Extract the [X, Y] coordinate from the center of the cell holding the provided text.  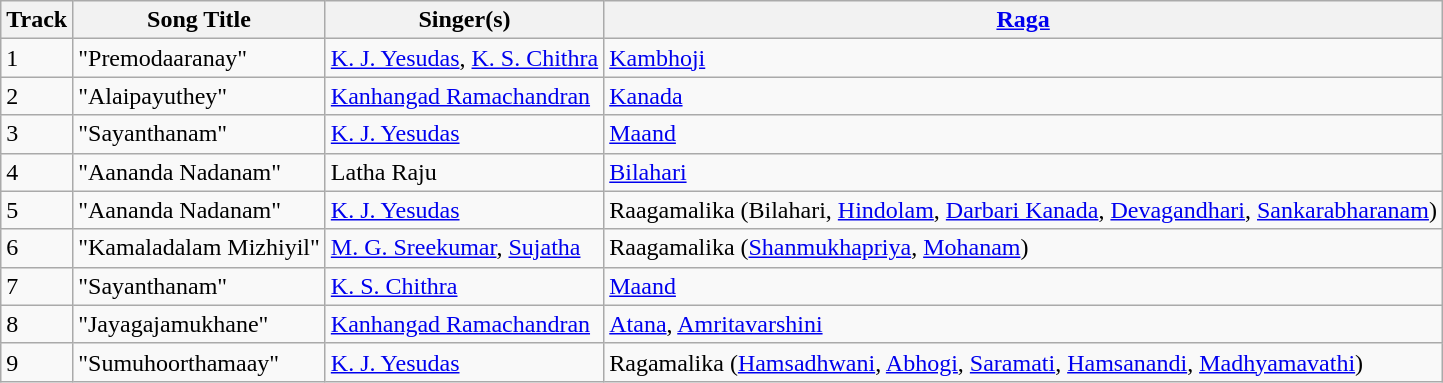
Atana, Amritavarshini [1024, 324]
4 [37, 172]
Bilahari [1024, 172]
"Sumuhoorthamaay" [200, 362]
"Kamaladalam Mizhiyil" [200, 248]
M. G. Sreekumar, Sujatha [464, 248]
"Premodaaranay" [200, 58]
Track [37, 20]
Kambhoji [1024, 58]
1 [37, 58]
Ragamalika (Hamsadhwani, Abhogi, Saramati, Hamsanandi, Madhyamavathi) [1024, 362]
K. J. Yesudas, K. S. Chithra [464, 58]
3 [37, 134]
5 [37, 210]
Raagamalika (Shanmukhapriya, Mohanam) [1024, 248]
K. S. Chithra [464, 286]
7 [37, 286]
Raagamalika (Bilahari, Hindolam, Darbari Kanada, Devagandhari, Sankarabharanam) [1024, 210]
6 [37, 248]
Song Title [200, 20]
Latha Raju [464, 172]
Kanada [1024, 96]
"Jayagajamukhane" [200, 324]
Raga [1024, 20]
"Alaipayuthey" [200, 96]
9 [37, 362]
Singer(s) [464, 20]
8 [37, 324]
2 [37, 96]
